Find where the given text appears and provide that cell's center as [X, Y] coordinate. 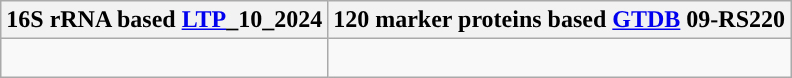
120 marker proteins based GTDB 09-RS220 [560, 20]
16S rRNA based LTP_10_2024 [164, 20]
